Return the (X, Y) coordinate for the center point of the cell that contains the specified text.  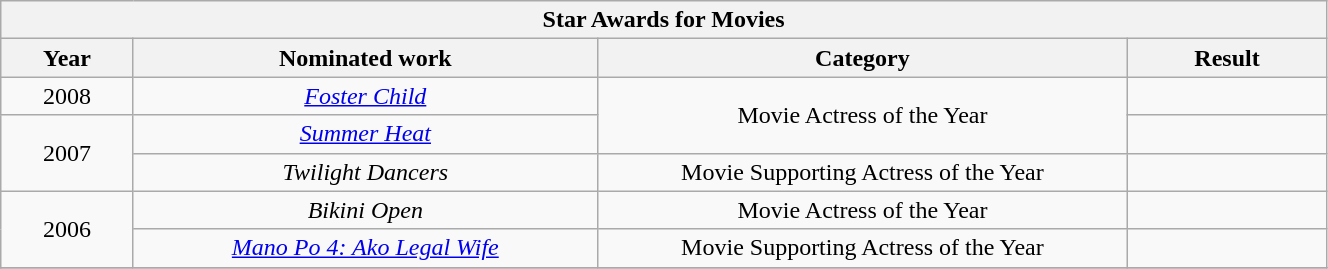
Result (1228, 58)
Star Awards for Movies (664, 20)
Twilight Dancers (365, 172)
Foster Child (365, 96)
Mano Po 4: Ako Legal Wife (365, 248)
Category (862, 58)
Bikini Open (365, 210)
2006 (68, 229)
2007 (68, 153)
Summer Heat (365, 134)
Year (68, 58)
2008 (68, 96)
Nominated work (365, 58)
